From the cell containing the given text, extract its center point as (X, Y) coordinate. 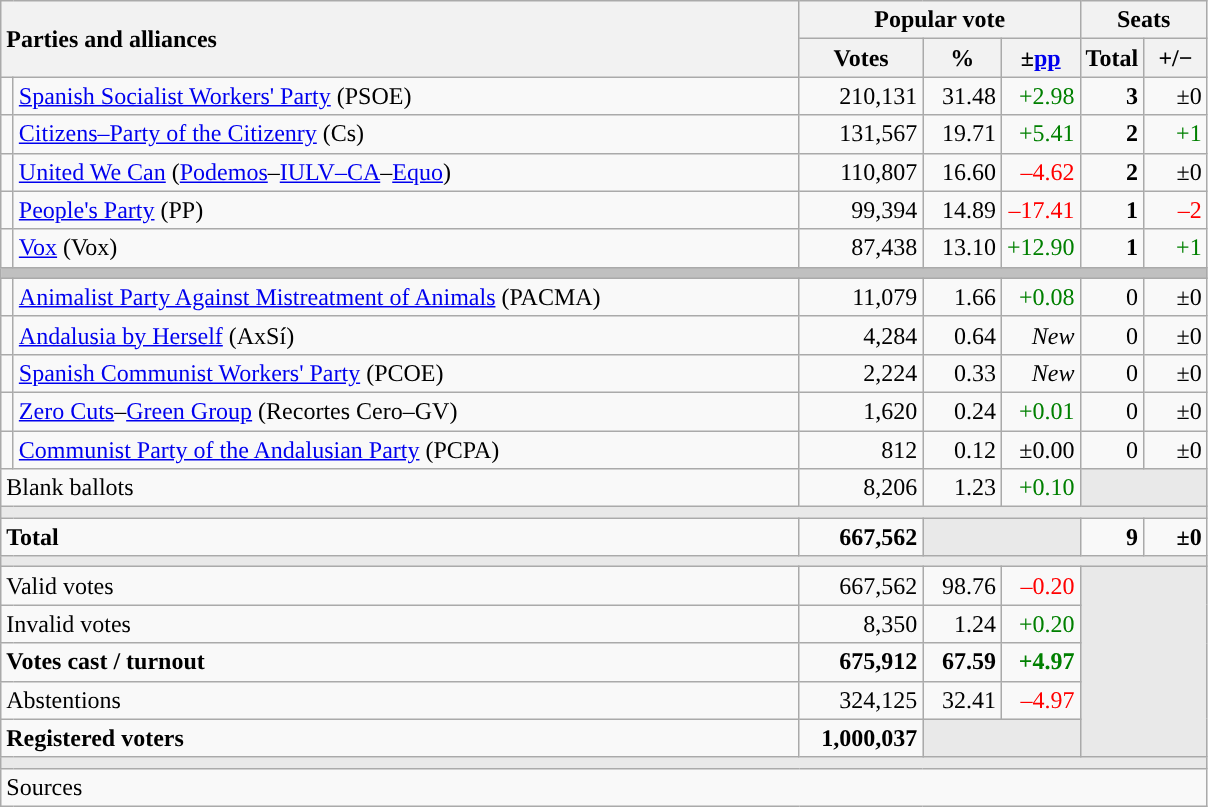
+5.41 (1040, 134)
+4.97 (1040, 662)
+0.10 (1040, 488)
Citizens–Party of the Citizenry (Cs) (406, 134)
Valid votes (400, 586)
13.10 (962, 248)
1.66 (962, 297)
31.48 (962, 96)
+2.98 (1040, 96)
0.24 (962, 411)
Andalusia by Herself (AxSí) (406, 335)
Communist Party of the Andalusian Party (PCPA) (406, 449)
14.89 (962, 210)
Votes (861, 58)
–2 (1176, 210)
Abstentions (400, 700)
0.12 (962, 449)
324,125 (861, 700)
% (962, 58)
0.33 (962, 373)
131,567 (861, 134)
Vox (Vox) (406, 248)
4,284 (861, 335)
19.71 (962, 134)
+0.08 (1040, 297)
–0.20 (1040, 586)
1,000,037 (861, 738)
±0.00 (1040, 449)
Zero Cuts–Green Group (Recortes Cero–GV) (406, 411)
99,394 (861, 210)
Spanish Socialist Workers' Party (PSOE) (406, 96)
+0.01 (1040, 411)
–17.41 (1040, 210)
0.64 (962, 335)
32.41 (962, 700)
67.59 (962, 662)
87,438 (861, 248)
+12.90 (1040, 248)
9 (1112, 537)
People's Party (PP) (406, 210)
±pp (1040, 58)
+/− (1176, 58)
Seats (1144, 20)
3 (1112, 96)
8,350 (861, 624)
210,131 (861, 96)
Blank ballots (400, 488)
Popular vote (940, 20)
Sources (604, 787)
675,912 (861, 662)
98.76 (962, 586)
Animalist Party Against Mistreatment of Animals (PACMA) (406, 297)
2,224 (861, 373)
–4.62 (1040, 172)
11,079 (861, 297)
1.23 (962, 488)
+0.20 (1040, 624)
Registered voters (400, 738)
Votes cast / turnout (400, 662)
–4.97 (1040, 700)
1.24 (962, 624)
United We Can (Podemos–IULV–CA–Equo) (406, 172)
812 (861, 449)
Invalid votes (400, 624)
Parties and alliances (400, 39)
Spanish Communist Workers' Party (PCOE) (406, 373)
1,620 (861, 411)
110,807 (861, 172)
8,206 (861, 488)
16.60 (962, 172)
